Capture the cell that displays the provided text and extract its (X, Y) central coordinate. 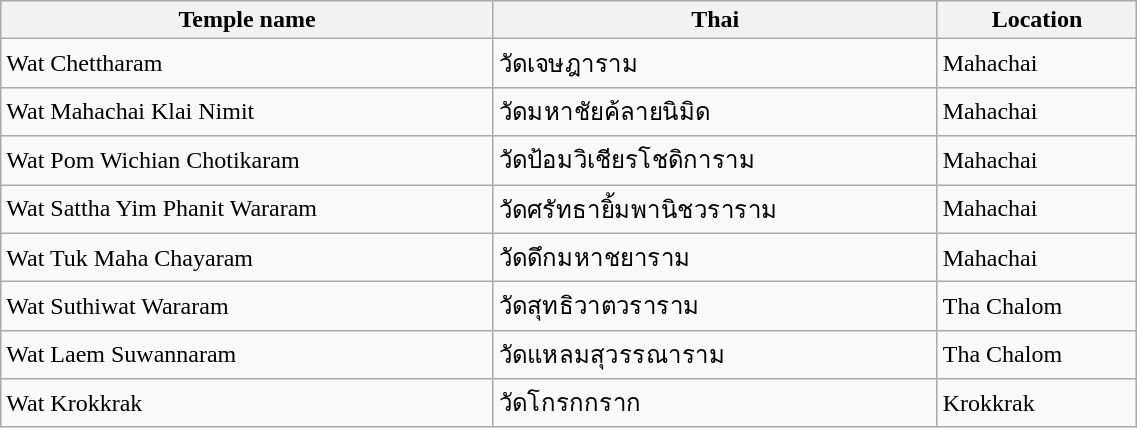
Wat Pom Wichian Chotikaram (248, 160)
Wat Sattha Yim Phanit Wararam (248, 208)
Wat Laem Suwannaram (248, 354)
Temple name (248, 20)
วัดเจษฎาราม (715, 64)
Wat Tuk Maha Chayaram (248, 258)
วัดดึกมหาชยาราม (715, 258)
Wat Mahachai Klai Nimit (248, 112)
Krokkrak (1037, 404)
Location (1037, 20)
วัดมหาชัยค้ลายนิมิด (715, 112)
Thai (715, 20)
Wat Krokkrak (248, 404)
วัดโกรกกราก (715, 404)
วัดสุทธิวาตวราราม (715, 306)
วัดป้อมวิเชียรโชดิการาม (715, 160)
Wat Suthiwat Wararam (248, 306)
วัดแหลมสุวรรณาราม (715, 354)
Wat Chettharam (248, 64)
วัดศรัทธายิ้มพานิชวราราม (715, 208)
